Provide the [X, Y] coordinate of the cell's center where the given text is located.  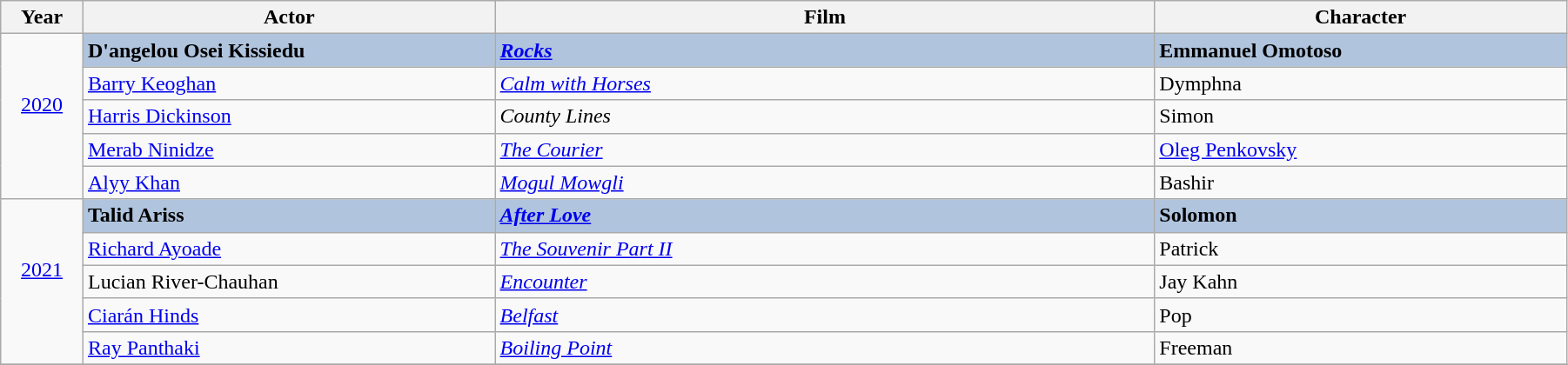
Harris Dickinson [289, 116]
Jay Kahn [1361, 282]
Bashir [1361, 182]
Belfast [825, 315]
After Love [825, 216]
Dymphna [1361, 83]
Patrick [1361, 249]
Ray Panthaki [289, 348]
County Lines [825, 116]
Pop [1361, 315]
Solomon [1361, 216]
Freeman [1361, 348]
Calm with Horses [825, 83]
Actor [289, 17]
Emmanuel Omotoso [1361, 50]
Alyy Khan [289, 182]
D'angelou Osei Kissiedu [289, 50]
Talid Ariss [289, 216]
Merab Ninidze [289, 149]
Film [825, 17]
Year [42, 17]
Ciarán Hinds [289, 315]
Rocks [825, 50]
2020 [42, 116]
Encounter [825, 282]
Barry Keoghan [289, 83]
Richard Ayoade [289, 249]
Boiling Point [825, 348]
Oleg Penkovsky [1361, 149]
The Souvenir Part II [825, 249]
2021 [42, 282]
Mogul Mowgli [825, 182]
Simon [1361, 116]
Lucian River-Chauhan [289, 282]
The Courier [825, 149]
Character [1361, 17]
